Determine the [X, Y] coordinate at the center of the cell enclosing the given text.  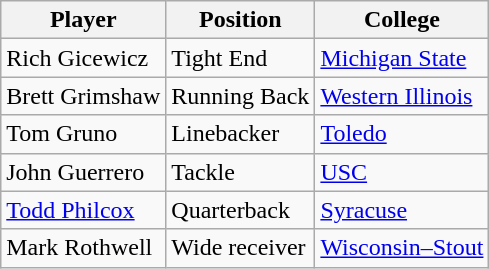
Tom Gruno [84, 134]
Player [84, 20]
Wisconsin–Stout [402, 248]
Linebacker [240, 134]
John Guerrero [84, 172]
Syracuse [402, 210]
Quarterback [240, 210]
Wide receiver [240, 248]
Tight End [240, 58]
Toledo [402, 134]
USC [402, 172]
Rich Gicewicz [84, 58]
Mark Rothwell [84, 248]
Tackle [240, 172]
Position [240, 20]
Running Back [240, 96]
Western Illinois [402, 96]
College [402, 20]
Todd Philcox [84, 210]
Michigan State [402, 58]
Brett Grimshaw [84, 96]
